Identify which cell holds the provided text, then report its [x, y] central coordinate. 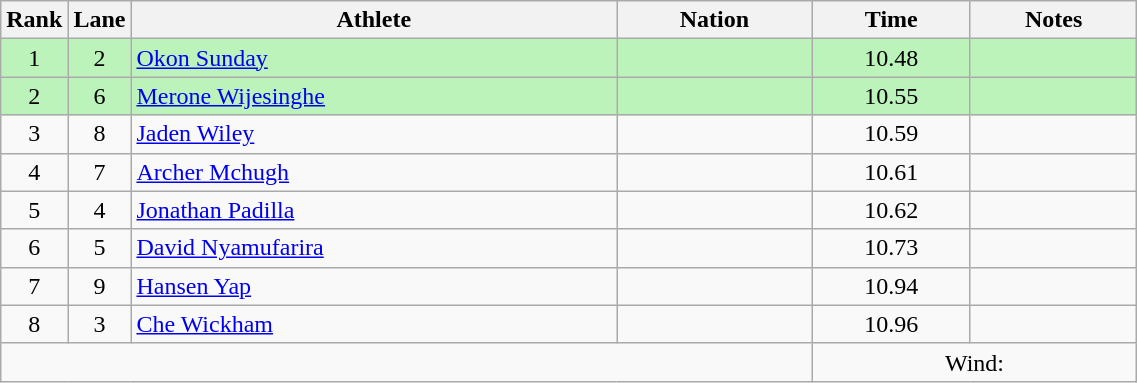
10.61 [891, 172]
Archer Mchugh [374, 172]
Nation [715, 20]
10.59 [891, 134]
10.55 [891, 96]
Merone Wijesinghe [374, 96]
Athlete [374, 20]
10.62 [891, 210]
David Nyamufarira [374, 248]
Hansen Yap [374, 286]
10.96 [891, 324]
Jaden Wiley [374, 134]
9 [100, 286]
Okon Sunday [374, 58]
Rank [34, 20]
10.73 [891, 248]
Notes [1053, 20]
Lane [100, 20]
Time [891, 20]
10.48 [891, 58]
Jonathan Padilla [374, 210]
10.94 [891, 286]
Che Wickham [374, 324]
1 [34, 58]
Wind: [974, 362]
